Find where the given text appears and provide that cell's center as [X, Y] coordinate. 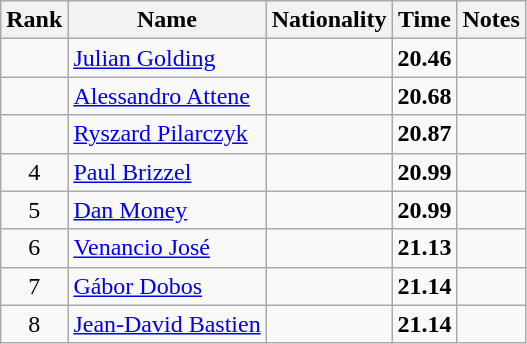
6 [34, 248]
8 [34, 324]
Notes [491, 20]
4 [34, 172]
5 [34, 210]
21.13 [424, 248]
20.46 [424, 58]
20.87 [424, 134]
Ryszard Pilarczyk [167, 134]
Paul Brizzel [167, 172]
7 [34, 286]
Jean-David Bastien [167, 324]
Alessandro Attene [167, 96]
Rank [34, 20]
Name [167, 20]
Dan Money [167, 210]
Gábor Dobos [167, 286]
Time [424, 20]
20.68 [424, 96]
Venancio José [167, 248]
Nationality [329, 20]
Julian Golding [167, 58]
